Determine the [x, y] coordinate at the center of the cell enclosing the given text.  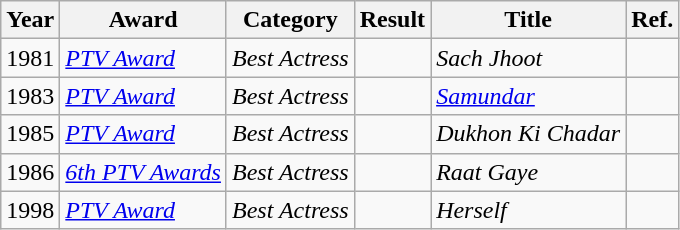
6th PTV Awards [144, 172]
1998 [30, 210]
1981 [30, 58]
Sach Jhoot [528, 58]
Award [144, 20]
1985 [30, 134]
Raat Gaye [528, 172]
Herself [528, 210]
Dukhon Ki Chadar [528, 134]
Ref. [652, 20]
Result [392, 20]
Year [30, 20]
1986 [30, 172]
Category [290, 20]
Title [528, 20]
1983 [30, 96]
Samundar [528, 96]
